Pinpoint the cell where the given text exists, returning its [x, y] midpoint coordinate. 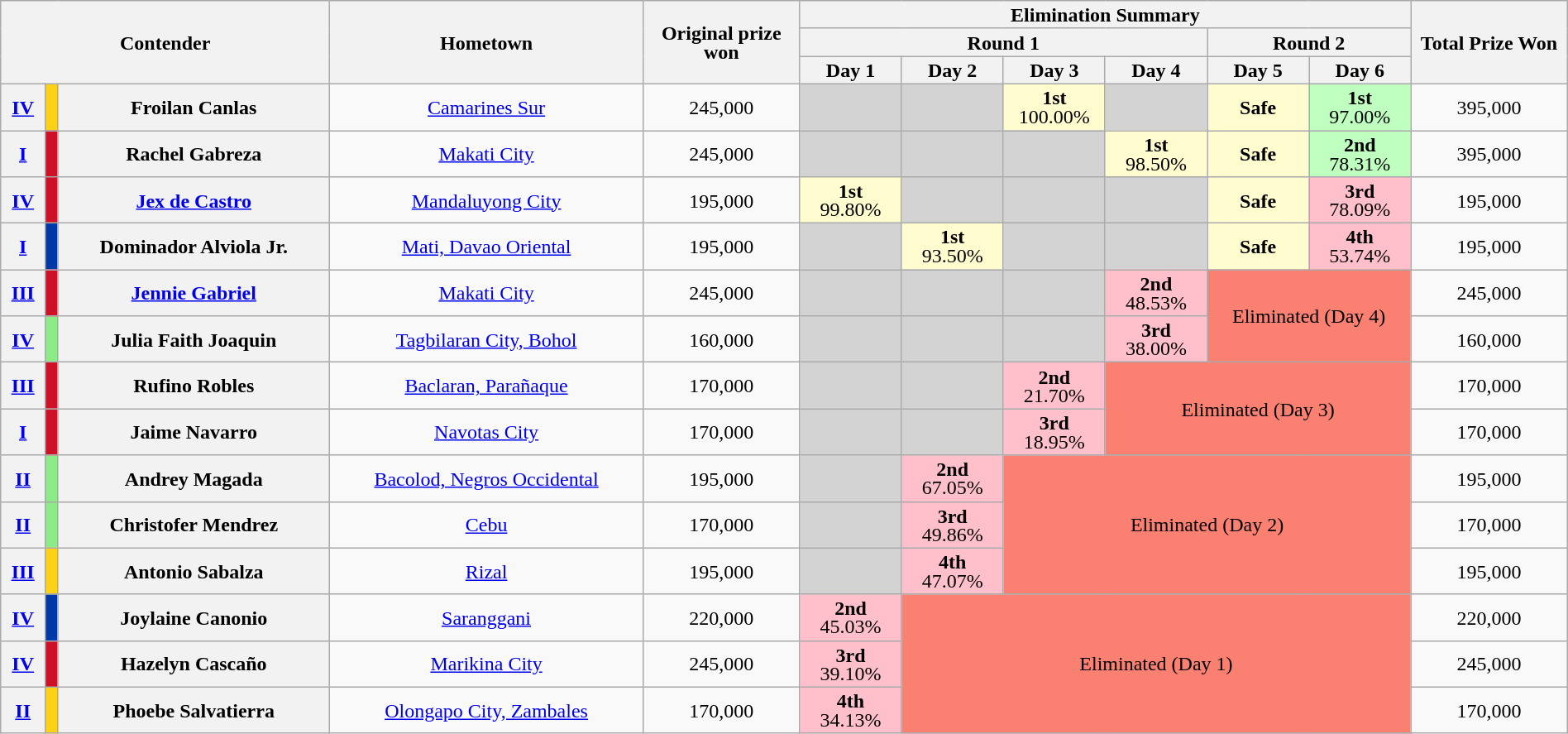
Cebu [486, 525]
Olongapo City, Zambales [486, 710]
3rd18.95% [1054, 432]
Eliminated (Day 4) [1309, 316]
4th47.07% [953, 571]
Jex de Castro [194, 200]
Total Prize Won [1489, 43]
Froilan Canlas [194, 107]
2nd21.70% [1054, 386]
4th34.13% [850, 710]
Eliminated (Day 2) [1207, 525]
Day 4 [1156, 70]
Original prize won [721, 43]
Hazelyn Cascaño [194, 664]
Bacolod, Negros Occidental [486, 478]
Eliminated (Day 1) [1156, 664]
Marikina City [486, 664]
2nd78.31% [1360, 154]
Day 5 [1259, 70]
Round 1 [1004, 42]
Phoebe Salvatierra [194, 710]
Contender [165, 43]
Andrey Magada [194, 478]
Eliminated (Day 3) [1257, 409]
Day 6 [1360, 70]
Round 2 [1309, 42]
4th53.74% [1360, 247]
Navotas City [486, 432]
Mati, Davao Oriental [486, 247]
Jennie Gabriel [194, 293]
Baclaran, Parañaque [486, 386]
Rufino Robles [194, 386]
1st97.00% [1360, 107]
1st93.50% [953, 247]
2nd67.05% [953, 478]
2nd45.03% [850, 617]
Saranggani [486, 617]
1st98.50% [1156, 154]
Day 1 [850, 70]
1st100.00% [1054, 107]
1st99.80% [850, 200]
3rd78.09% [1360, 200]
3rd38.00% [1156, 339]
Joylaine Canonio [194, 617]
Rizal [486, 571]
Hometown [486, 43]
Mandaluyong City [486, 200]
2nd48.53% [1156, 293]
Day 3 [1054, 70]
3rd39.10% [850, 664]
Rachel Gabreza [194, 154]
Antonio Sabalza [194, 571]
Julia Faith Joaquin [194, 339]
Jaime Navarro [194, 432]
Camarines Sur [486, 107]
Elimination Summary [1105, 15]
Christofer Mendrez [194, 525]
Tagbilaran City, Bohol [486, 339]
Dominador Alviola Jr. [194, 247]
3rd49.86% [953, 525]
Day 2 [953, 70]
